Locate the cell with the specified text and output its (X, Y) center coordinate. 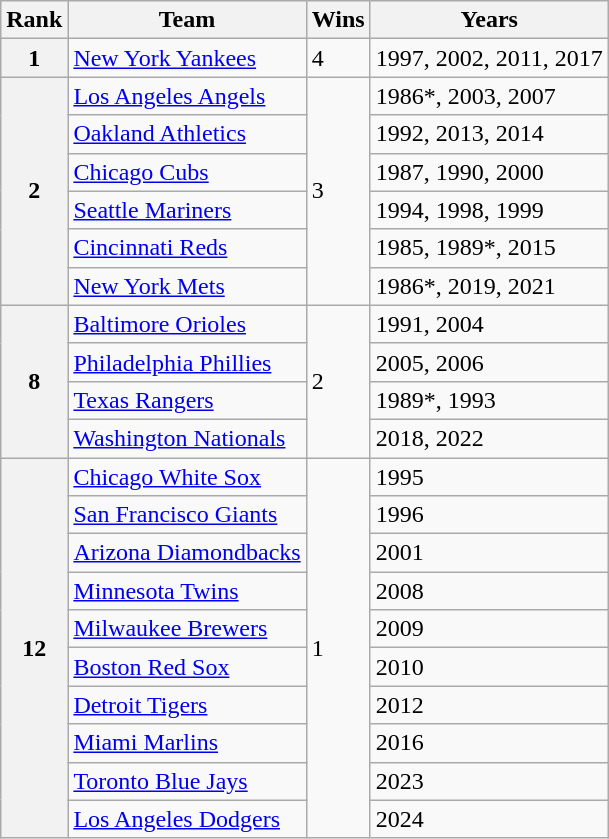
8 (34, 381)
Wins (338, 20)
Oakland Athletics (187, 134)
1987, 1990, 2000 (489, 172)
Seattle Mariners (187, 210)
1994, 1998, 1999 (489, 210)
1986*, 2003, 2007 (489, 96)
Boston Red Sox (187, 667)
2005, 2006 (489, 362)
3 (338, 191)
1986*, 2019, 2021 (489, 286)
2024 (489, 819)
Rank (34, 20)
Detroit Tigers (187, 705)
1996 (489, 515)
Chicago White Sox (187, 477)
2016 (489, 743)
Chicago Cubs (187, 172)
Toronto Blue Jays (187, 781)
1991, 2004 (489, 324)
1995 (489, 477)
Los Angeles Dodgers (187, 819)
Baltimore Orioles (187, 324)
2001 (489, 553)
1989*, 1993 (489, 400)
Los Angeles Angels (187, 96)
2009 (489, 629)
Minnesota Twins (187, 591)
1992, 2013, 2014 (489, 134)
Team (187, 20)
Cincinnati Reds (187, 248)
4 (338, 58)
Arizona Diamondbacks (187, 553)
San Francisco Giants (187, 515)
1985, 1989*, 2015 (489, 248)
New York Yankees (187, 58)
2008 (489, 591)
New York Mets (187, 286)
2012 (489, 705)
Milwaukee Brewers (187, 629)
2010 (489, 667)
Texas Rangers (187, 400)
Years (489, 20)
1997, 2002, 2011, 2017 (489, 58)
Miami Marlins (187, 743)
12 (34, 648)
2023 (489, 781)
Washington Nationals (187, 438)
Philadelphia Phillies (187, 362)
2018, 2022 (489, 438)
